From the cell containing the given text, extract its center point as (x, y) coordinate. 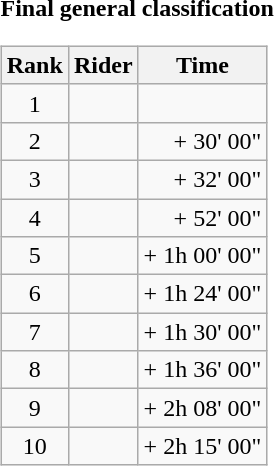
+ 52' 00" (202, 217)
+ 30' 00" (202, 141)
+ 1h 00' 00" (202, 256)
+ 32' 00" (202, 179)
8 (34, 370)
3 (34, 179)
9 (34, 408)
1 (34, 103)
Time (202, 65)
6 (34, 294)
+ 1h 24' 00" (202, 294)
Rank (34, 65)
10 (34, 446)
+ 2h 15' 00" (202, 446)
Rider (103, 65)
+ 2h 08' 00" (202, 408)
2 (34, 141)
5 (34, 256)
+ 1h 36' 00" (202, 370)
7 (34, 332)
+ 1h 30' 00" (202, 332)
4 (34, 217)
